Scan for the cell matching the given text and deliver its (X, Y) coordinate at center. 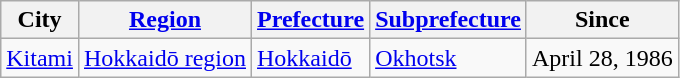
Hokkaidō (311, 58)
Prefecture (311, 20)
Kitami (40, 58)
April 28, 1986 (602, 58)
Subprefecture (448, 20)
City (40, 20)
Hokkaidō region (164, 58)
Okhotsk (448, 58)
Region (164, 20)
Since (602, 20)
